Determine the [x, y] coordinate at the center of the cell enclosing the given text.  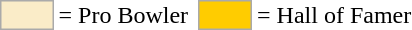
= Pro Bowler [124, 15]
